Find where the given text appears and provide that cell's center as [x, y] coordinate. 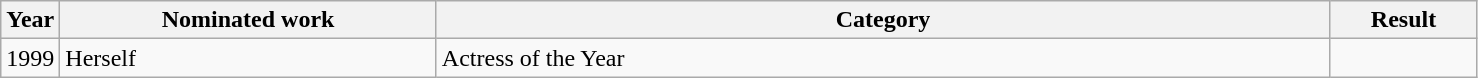
Year [30, 20]
Category [882, 20]
Herself [248, 58]
Result [1404, 20]
Nominated work [248, 20]
Actress of the Year [882, 58]
1999 [30, 58]
